Identify which cell holds the provided text, then report its [X, Y] central coordinate. 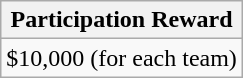
$10,000 (for each team) [122, 58]
Participation Reward [122, 20]
